Output the (X, Y) coordinate of the center of the cell containing the given text.  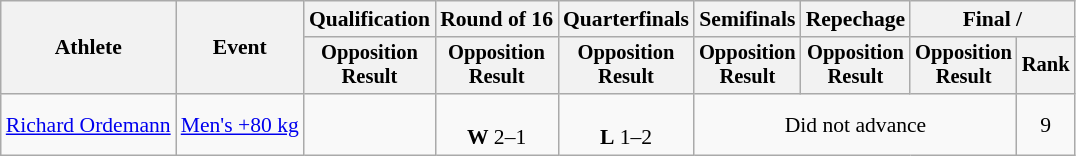
Round of 16 (496, 19)
Did not advance (856, 124)
Richard Ordemann (88, 124)
Repechage (856, 19)
W 2–1 (496, 124)
Quarterfinals (626, 19)
Rank (1046, 66)
Final / (992, 19)
Qualification (370, 19)
Semifinals (748, 19)
L 1–2 (626, 124)
Men's +80 kg (240, 124)
9 (1046, 124)
Athlete (88, 48)
Event (240, 48)
